From the cell containing the given text, extract its center point as [X, Y] coordinate. 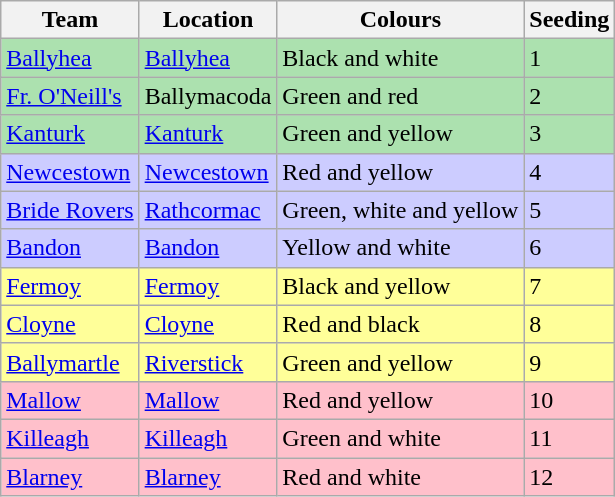
Green and red [400, 96]
Ballymacoda [208, 96]
3 [570, 134]
Rathcormac [208, 210]
Team [70, 20]
10 [570, 400]
5 [570, 210]
Location [208, 20]
12 [570, 477]
4 [570, 172]
Fr. O'Neill's [70, 96]
6 [570, 248]
1 [570, 58]
Red and black [400, 324]
Green and white [400, 438]
Red and white [400, 477]
Black and yellow [400, 286]
11 [570, 438]
Ballymartle [70, 362]
Green, white and yellow [400, 210]
2 [570, 96]
Colours [400, 20]
Seeding [570, 20]
Black and white [400, 58]
8 [570, 324]
Yellow and white [400, 248]
Riverstick [208, 362]
Bride Rovers [70, 210]
9 [570, 362]
7 [570, 286]
